Find where the given text appears and provide that cell's center as (X, Y) coordinate. 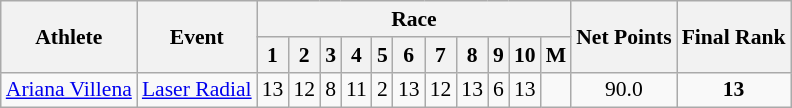
M (556, 55)
1 (273, 55)
Net Points (624, 36)
5 (382, 55)
11 (356, 90)
10 (525, 55)
Final Rank (734, 36)
3 (330, 55)
Athlete (69, 36)
9 (498, 55)
Laser Radial (197, 90)
Race (414, 19)
90.0 (624, 90)
Ariana Villena (69, 90)
Event (197, 36)
7 (441, 55)
4 (356, 55)
